Scan for the cell matching the given text and deliver its [X, Y] coordinate at center. 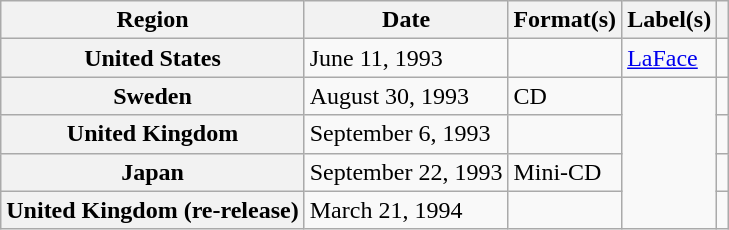
Label(s) [670, 20]
March 21, 1994 [406, 210]
LaFace [670, 58]
CD [565, 96]
United Kingdom [152, 134]
September 6, 1993 [406, 134]
United States [152, 58]
Format(s) [565, 20]
Japan [152, 172]
September 22, 1993 [406, 172]
Mini-CD [565, 172]
Sweden [152, 96]
August 30, 1993 [406, 96]
Region [152, 20]
Date [406, 20]
United Kingdom (re-release) [152, 210]
June 11, 1993 [406, 58]
